Scan for the cell matching the given text and deliver its (X, Y) coordinate at center. 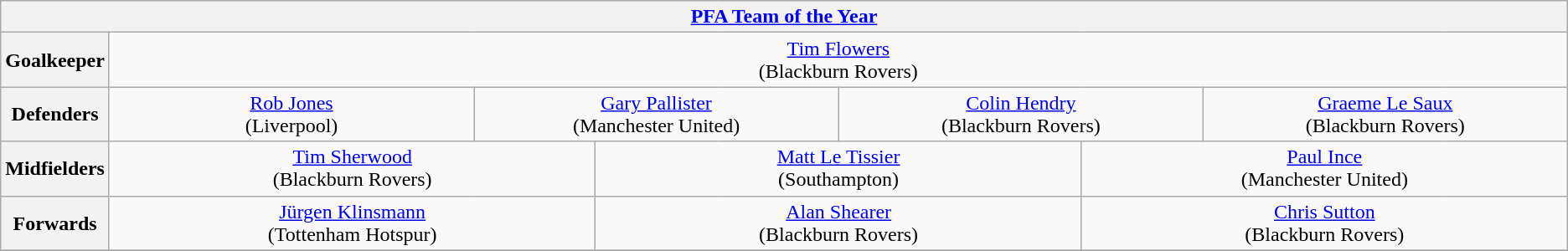
Forwards (55, 223)
Midfielders (55, 169)
Paul Ince(Manchester United) (1324, 169)
Tim Sherwood(Blackburn Rovers) (352, 169)
Alan Shearer(Blackburn Rovers) (838, 223)
Goalkeeper (55, 60)
Gary Pallister(Manchester United) (657, 114)
Colin Hendry(Blackburn Rovers) (1020, 114)
Rob Jones(Liverpool) (291, 114)
Tim Flowers(Blackburn Rovers) (838, 60)
Jürgen Klinsmann(Tottenham Hotspur) (352, 223)
Chris Sutton(Blackburn Rovers) (1324, 223)
Graeme Le Saux(Blackburn Rovers) (1385, 114)
Defenders (55, 114)
PFA Team of the Year (784, 17)
Matt Le Tissier(Southampton) (838, 169)
